Identify which cell holds the provided text, then report its (x, y) central coordinate. 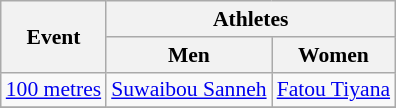
Women (334, 55)
Athletes (250, 19)
Suwaibou Sanneh (188, 90)
Fatou Tiyana (334, 90)
100 metres (54, 90)
Event (54, 36)
Men (188, 55)
